Return (X, Y) of the center of cell containing provided text 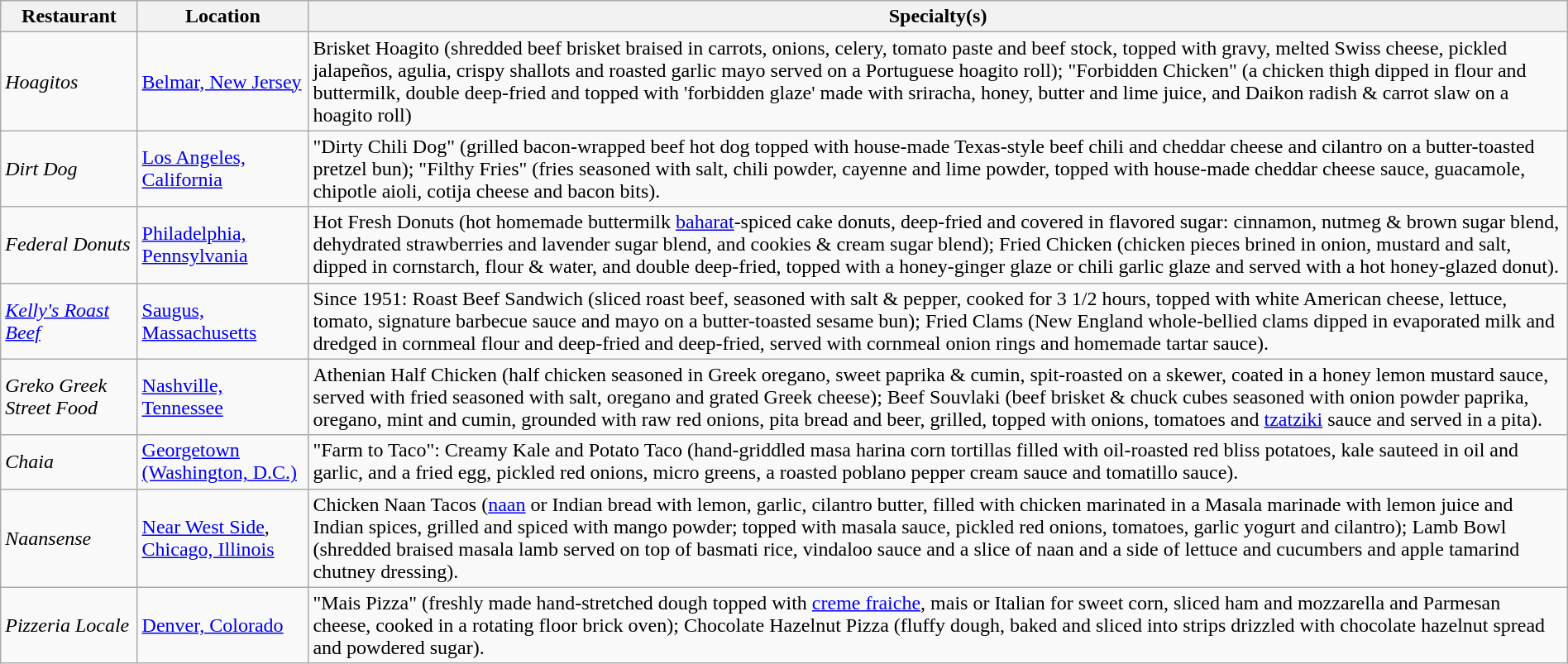
Chaia (69, 461)
Specialty(s) (938, 17)
Federal Donuts (69, 245)
Dirt Dog (69, 169)
Belmar, New Jersey (223, 81)
Hoagitos (69, 81)
Los Angeles, California (223, 169)
Greko Greek Street Food (69, 397)
Philadelphia, Pennsylvania (223, 245)
Nashville, Tennessee (223, 397)
Location (223, 17)
Restaurant (69, 17)
Denver, Colorado (223, 625)
Kelly's Roast Beef (69, 321)
Saugus, Massachusetts (223, 321)
Near West Side, Chicago, Illinois (223, 537)
Naansense (69, 537)
Georgetown (Washington, D.C.) (223, 461)
Pizzeria Locale (69, 625)
